Provide the [x, y] coordinate of the cell's center where the given text is located.  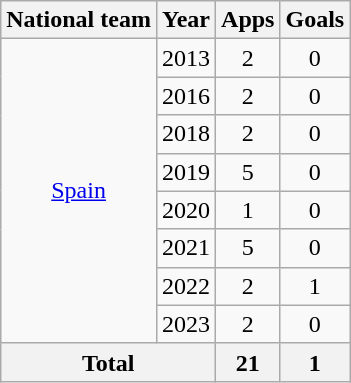
Year [186, 20]
Goals [315, 20]
2021 [186, 248]
2022 [186, 286]
Spain [79, 191]
2023 [186, 324]
2016 [186, 96]
2013 [186, 58]
21 [248, 362]
National team [79, 20]
Total [108, 362]
2019 [186, 172]
2018 [186, 134]
2020 [186, 210]
Apps [248, 20]
